Extract the [x, y] coordinate from the center of the cell holding the provided text.  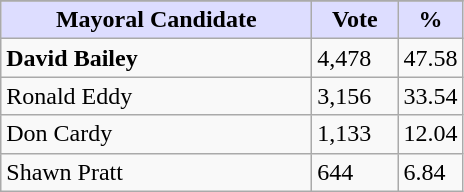
1,133 [355, 134]
Mayoral Candidate [156, 20]
Shawn Pratt [156, 172]
Don Cardy [156, 134]
Ronald Eddy [156, 96]
% [430, 20]
47.58 [430, 58]
3,156 [355, 96]
David Bailey [156, 58]
Vote [355, 20]
644 [355, 172]
6.84 [430, 172]
33.54 [430, 96]
12.04 [430, 134]
4,478 [355, 58]
